From the cell containing the given text, extract its center point as [x, y] coordinate. 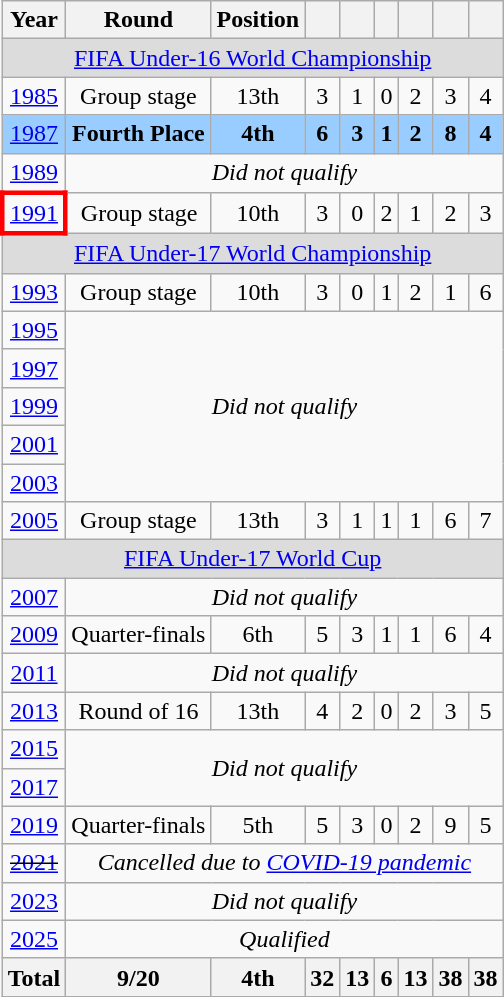
1995 [34, 330]
2017 [34, 787]
2001 [34, 444]
Round [138, 20]
Cancelled due to COVID-19 pandemic [284, 863]
FIFA Under-16 World Championship [252, 58]
2005 [34, 521]
Fourth Place [138, 134]
2025 [34, 939]
1991 [34, 214]
2009 [34, 635]
8 [450, 134]
9/20 [138, 977]
2003 [34, 483]
7 [486, 521]
2023 [34, 901]
2015 [34, 749]
1993 [34, 292]
32 [322, 977]
9 [450, 825]
6th [258, 635]
Total [34, 977]
1989 [34, 173]
1985 [34, 96]
2021 [34, 863]
1997 [34, 368]
2013 [34, 711]
Position [258, 20]
1999 [34, 406]
FIFA Under-17 World Championship [252, 254]
2019 [34, 825]
2007 [34, 597]
1987 [34, 134]
Year [34, 20]
2011 [34, 673]
Qualified [284, 939]
FIFA Under-17 World Cup [252, 559]
Round of 16 [138, 711]
5th [258, 825]
